Search for the cell housing the specified text and yield its [x, y] center coordinate. 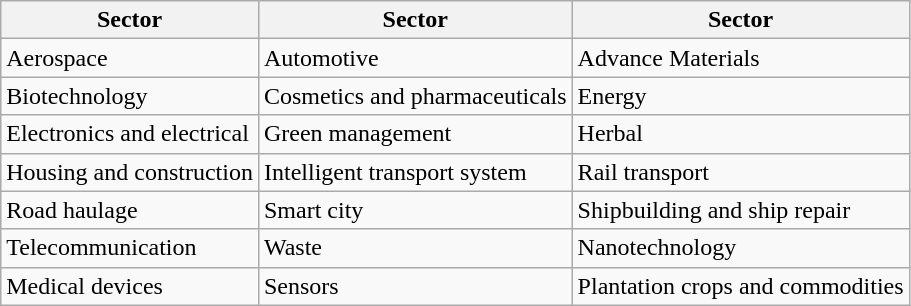
Herbal [740, 134]
Medical devices [130, 286]
Cosmetics and pharmaceuticals [415, 96]
Biotechnology [130, 96]
Electronics and electrical [130, 134]
Rail transport [740, 172]
Intelligent transport system [415, 172]
Shipbuilding and ship repair [740, 210]
Advance Materials [740, 58]
Green management [415, 134]
Telecommunication [130, 248]
Energy [740, 96]
Sensors [415, 286]
Waste [415, 248]
Aerospace [130, 58]
Automotive [415, 58]
Road haulage [130, 210]
Nanotechnology [740, 248]
Housing and construction [130, 172]
Plantation crops and commodities [740, 286]
Smart city [415, 210]
